From the cell containing the given text, extract its center point as [X, Y] coordinate. 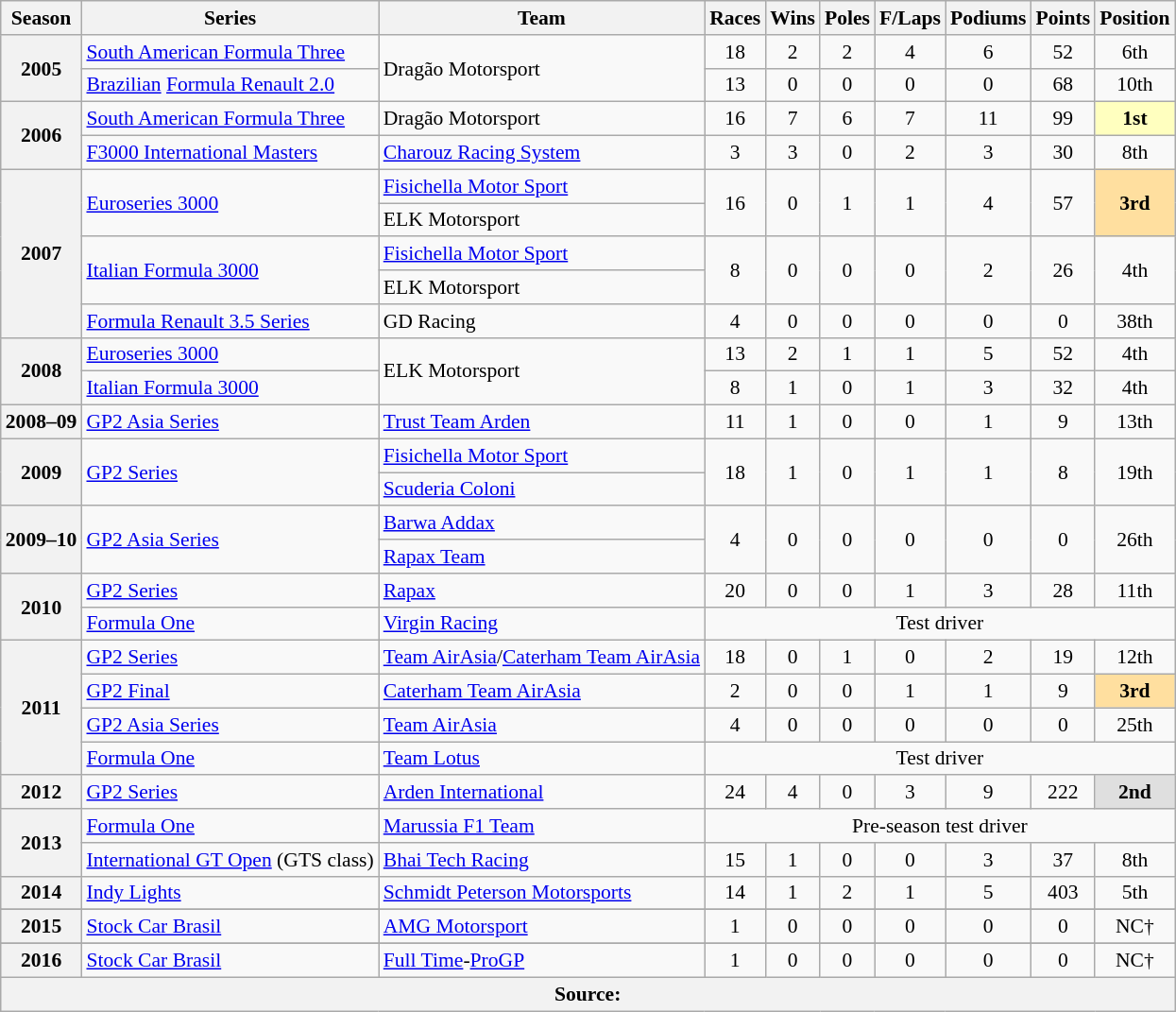
2014 [42, 893]
Season [42, 18]
Charouz Racing System [542, 153]
Team AirAsia [542, 725]
Marussia F1 Team [542, 826]
15 [735, 860]
2010 [42, 607]
99 [1063, 119]
Poles [847, 18]
Team Lotus [542, 759]
2007 [42, 253]
2008–09 [42, 422]
Barwa Addax [542, 523]
Arden International [542, 793]
International GT Open (GTS class) [230, 860]
2016 [42, 961]
Trust Team Arden [542, 422]
Formula Renault 3.5 Series [230, 321]
Position [1134, 18]
Scuderia Coloni [542, 489]
Points [1063, 18]
Bhai Tech Racing [542, 860]
Races [735, 18]
25th [1134, 725]
222 [1063, 793]
Series [230, 18]
Source: [588, 994]
403 [1063, 893]
14 [735, 893]
Rapax [542, 591]
11th [1134, 591]
2011 [42, 708]
1st [1134, 119]
Podiums [988, 18]
Team AirAsia/Caterham Team AirAsia [542, 658]
30 [1063, 153]
12th [1134, 658]
2005 [42, 68]
28 [1063, 591]
GP2 Final [230, 692]
2009 [42, 472]
68 [1063, 85]
57 [1063, 202]
32 [1063, 388]
2015 [42, 927]
Virgin Racing [542, 624]
6th [1134, 52]
10th [1134, 85]
2012 [42, 793]
5th [1134, 893]
F/Laps [911, 18]
38th [1134, 321]
2nd [1134, 793]
Full Time-ProGP [542, 961]
37 [1063, 860]
24 [735, 793]
Caterham Team AirAsia [542, 692]
Wins [793, 18]
26 [1063, 270]
GD Racing [542, 321]
2009–10 [42, 540]
Brazilian Formula Renault 2.0 [230, 85]
2013 [42, 843]
Schmidt Peterson Motorsports [542, 893]
26th [1134, 540]
Pre-season test driver [940, 826]
Rapax Team [542, 557]
Indy Lights [230, 893]
2008 [42, 370]
Team [542, 18]
19 [1063, 658]
AMG Motorsport [542, 927]
20 [735, 591]
13th [1134, 422]
19th [1134, 472]
F3000 International Masters [230, 153]
2006 [42, 136]
